Determine the (x, y) coordinate at the center of the cell enclosing the given text.  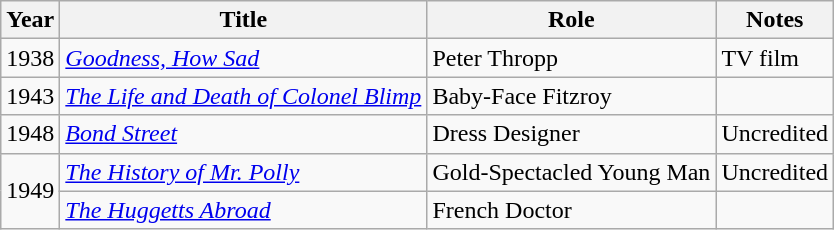
Notes (775, 20)
Role (572, 20)
Baby-Face Fitzroy (572, 96)
1948 (30, 134)
The History of Mr. Polly (244, 172)
1943 (30, 96)
The Huggetts Abroad (244, 210)
The Life and Death of Colonel Blimp (244, 96)
French Doctor (572, 210)
Goodness, How Sad (244, 58)
Gold-Spectacled Young Man (572, 172)
TV film (775, 58)
Year (30, 20)
1938 (30, 58)
Title (244, 20)
Bond Street (244, 134)
Dress Designer (572, 134)
Peter Thropp (572, 58)
1949 (30, 191)
